Search for the cell housing the specified text and yield its [x, y] center coordinate. 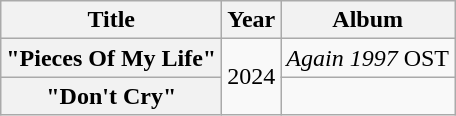
Year [252, 20]
"Pieces Of My Life" [112, 58]
2024 [252, 77]
Title [112, 20]
"Don't Cry" [112, 96]
Album [368, 20]
Again 1997 OST [368, 58]
